Capture the cell that displays the provided text and extract its [x, y] central coordinate. 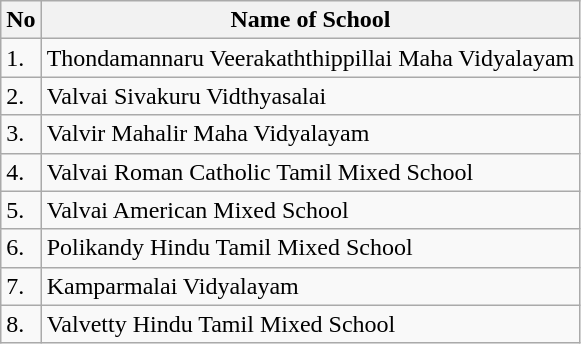
2. [21, 96]
Valvir Mahalir Maha Vidyalayam [310, 134]
5. [21, 210]
Valvai American Mixed School [310, 210]
3. [21, 134]
7. [21, 286]
Valvai Roman Catholic Tamil Mixed School [310, 172]
1. [21, 58]
Name of School [310, 20]
Valvai Sivakuru Vidthyasalai [310, 96]
Valvetty Hindu Tamil Mixed School [310, 324]
6. [21, 248]
8. [21, 324]
4. [21, 172]
Polikandy Hindu Tamil Mixed School [310, 248]
Kamparmalai Vidyalayam [310, 286]
Thondamannaru Veerakaththippillai Maha Vidyalayam [310, 58]
No [21, 20]
